Find where the given text appears and provide that cell's center as [x, y] coordinate. 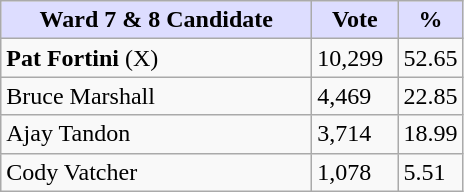
Bruce Marshall [156, 96]
22.85 [430, 96]
52.65 [430, 58]
Cody Vatcher [156, 172]
% [430, 20]
Pat Fortini (X) [156, 58]
4,469 [355, 96]
Ajay Tandon [156, 134]
Ward 7 & 8 Candidate [156, 20]
Vote [355, 20]
18.99 [430, 134]
5.51 [430, 172]
1,078 [355, 172]
3,714 [355, 134]
10,299 [355, 58]
